Pinpoint the cell where the given text exists, returning its (x, y) midpoint coordinate. 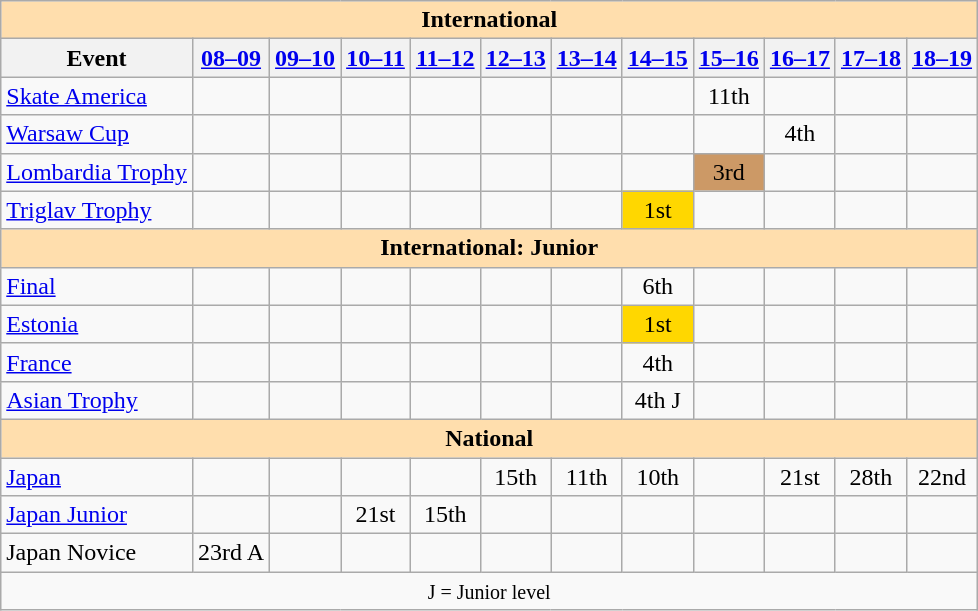
10–11 (376, 58)
10th (658, 477)
14–15 (658, 58)
4th J (658, 400)
08–09 (230, 58)
National (490, 438)
Japan Junior (97, 515)
Final (97, 286)
Event (97, 58)
Skate America (97, 96)
Estonia (97, 324)
16–17 (800, 58)
J = Junior level (490, 591)
18–19 (942, 58)
13–14 (586, 58)
Japan (97, 477)
International: Junior (490, 248)
Japan Novice (97, 553)
France (97, 362)
17–18 (870, 58)
28th (870, 477)
23rd A (230, 553)
11–12 (445, 58)
12–13 (516, 58)
Triglav Trophy (97, 210)
Lombardia Trophy (97, 172)
09–10 (306, 58)
Warsaw Cup (97, 134)
Asian Trophy (97, 400)
3rd (728, 172)
6th (658, 286)
International (490, 20)
15–16 (728, 58)
22nd (942, 477)
